Identify which cell holds the provided text, then report its (x, y) central coordinate. 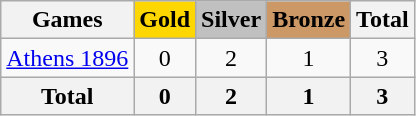
Athens 1896 (68, 58)
Bronze (309, 20)
Games (68, 20)
Silver (232, 20)
Gold (165, 20)
